From the cell containing the given text, extract its center point as [X, Y] coordinate. 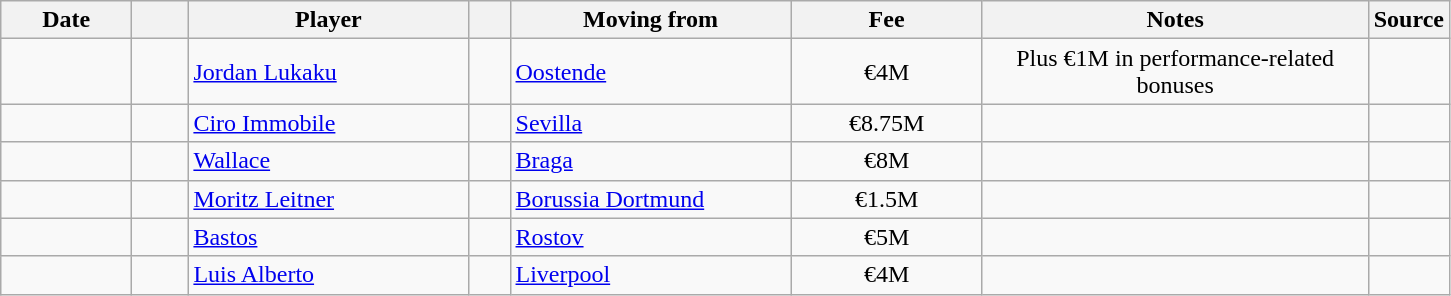
Date [66, 20]
€1.5M [886, 199]
€8M [886, 161]
Sevilla [650, 123]
Fee [886, 20]
Jordan Lukaku [328, 72]
€5M [886, 237]
Liverpool [650, 275]
Oostende [650, 72]
Rostov [650, 237]
Braga [650, 161]
Luis Alberto [328, 275]
Bastos [328, 237]
Borussia Dortmund [650, 199]
Plus €1M in performance-related bonuses [1175, 72]
Ciro Immobile [328, 123]
Source [1408, 20]
€8.75M [886, 123]
Notes [1175, 20]
Moving from [650, 20]
Wallace [328, 161]
Player [328, 20]
Moritz Leitner [328, 199]
